Output the [x, y] coordinate of the center of the cell containing the given text.  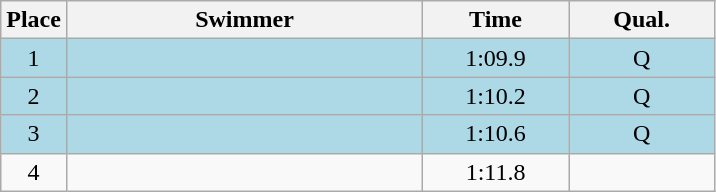
2 [34, 96]
3 [34, 134]
Place [34, 20]
1:11.8 [496, 172]
4 [34, 172]
Time [496, 20]
1:10.2 [496, 96]
1:09.9 [496, 58]
Swimmer [244, 20]
Qual. [642, 20]
1:10.6 [496, 134]
1 [34, 58]
